Pinpoint the cell where the given text exists, returning its (X, Y) midpoint coordinate. 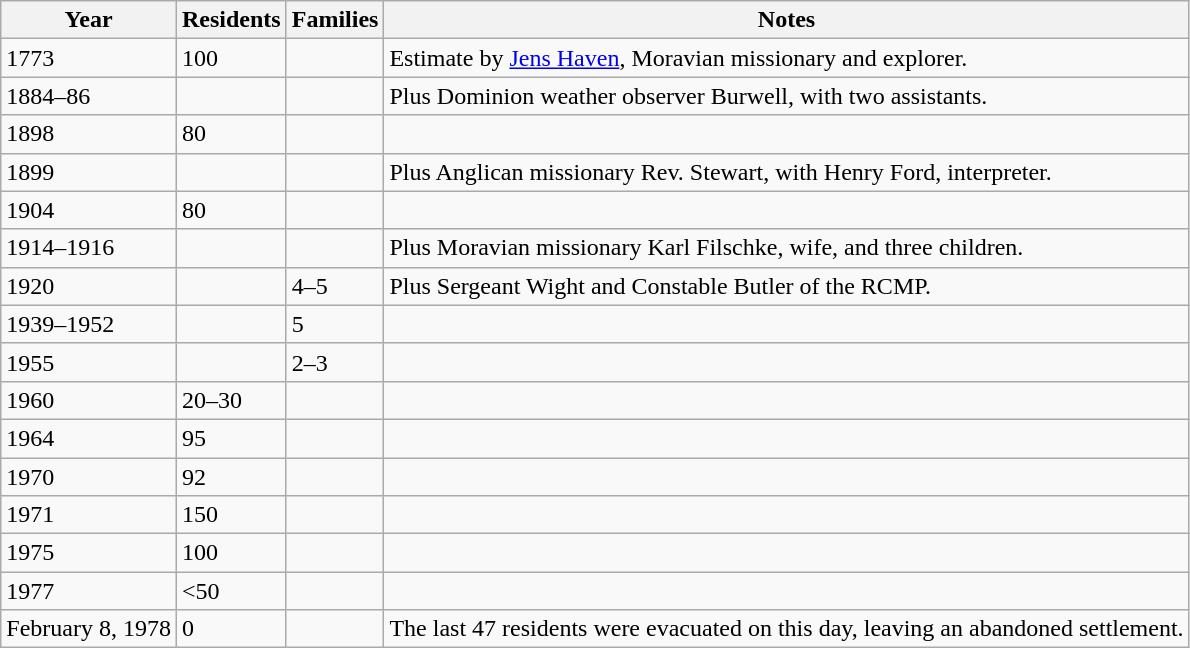
Plus Dominion weather observer Burwell, with two assistants. (786, 96)
1955 (89, 362)
1773 (89, 58)
92 (231, 477)
1904 (89, 210)
Plus Anglican missionary Rev. Stewart, with Henry Ford, interpreter. (786, 172)
1960 (89, 400)
0 (231, 629)
20–30 (231, 400)
Notes (786, 20)
<50 (231, 591)
Year (89, 20)
Plus Sergeant Wight and Constable Butler of the RCMP. (786, 286)
1975 (89, 553)
1970 (89, 477)
5 (335, 324)
150 (231, 515)
1964 (89, 438)
1899 (89, 172)
4–5 (335, 286)
1971 (89, 515)
95 (231, 438)
1884–86 (89, 96)
Plus Moravian missionary Karl Filschke, wife, and three children. (786, 248)
2–3 (335, 362)
Estimate by Jens Haven, Moravian missionary and explorer. (786, 58)
1898 (89, 134)
1914–1916 (89, 248)
1920 (89, 286)
February 8, 1978 (89, 629)
Families (335, 20)
1977 (89, 591)
Residents (231, 20)
The last 47 residents were evacuated on this day, leaving an abandoned settlement. (786, 629)
1939–1952 (89, 324)
